Pinpoint the cell where the given text exists, returning its [X, Y] midpoint coordinate. 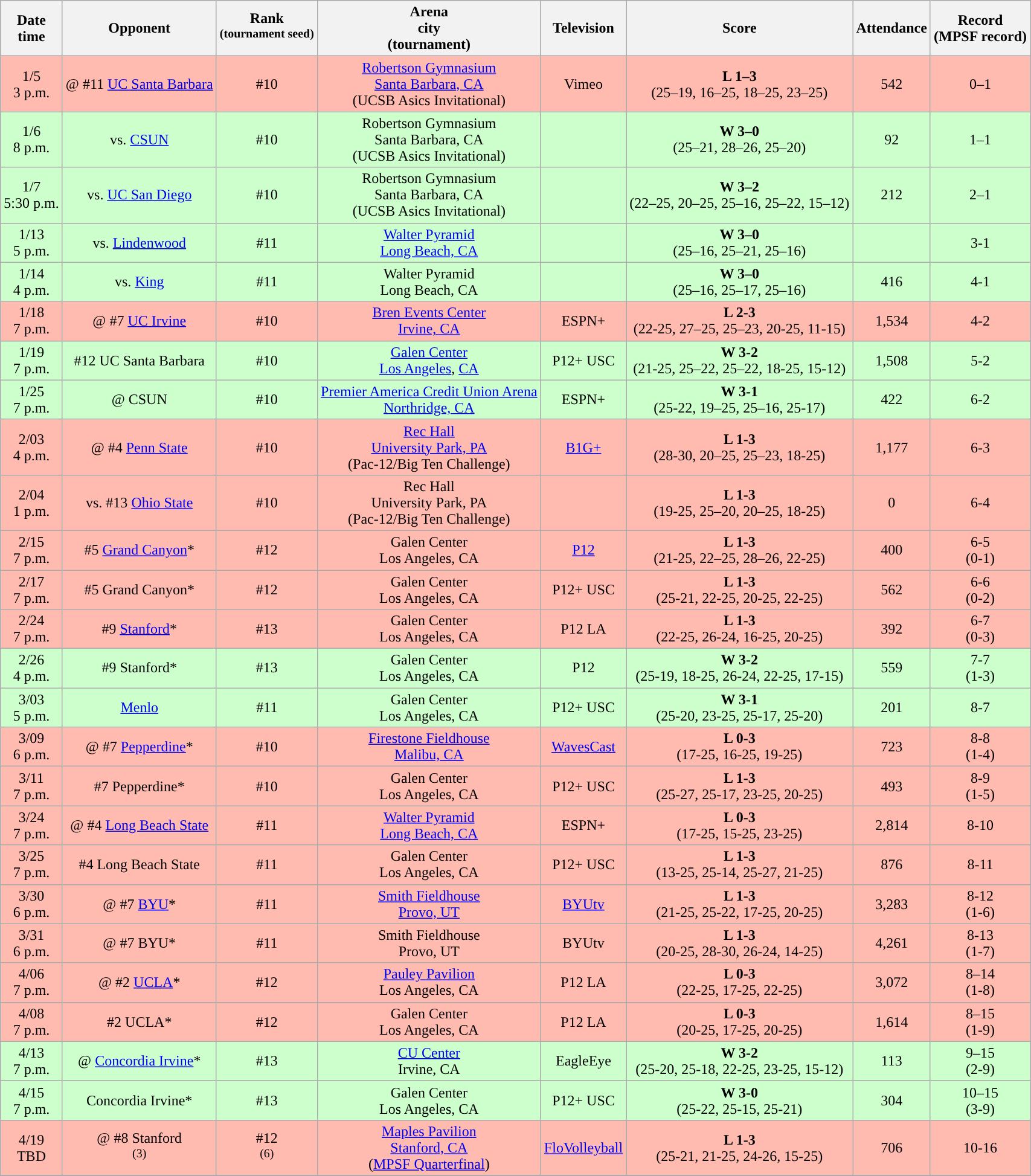
2/264 p.m. [31, 668]
2/177 p.m. [31, 590]
Opponent [139, 28]
1/257 p.m. [31, 400]
L 1-3(20-25, 28-30, 26-24, 14-25) [739, 943]
6-5(0-1) [980, 550]
2,814 [891, 825]
7-7(1-3) [980, 668]
W 3-1(25-20, 23-25, 25-17, 25-20) [739, 708]
Datetime [31, 28]
#2 UCLA* [139, 1022]
3-1 [980, 243]
6-4 [980, 503]
W 3-1(25-22, 19–25, 25–16, 25-17) [739, 400]
L 2-3(22-25, 27–25, 25–23, 20-25, 11-15) [739, 321]
1–1 [980, 140]
8-13(1-7) [980, 943]
2/157 p.m. [31, 550]
6-6(0-2) [980, 590]
2/041 p.m. [31, 503]
#7 Pepperdine* [139, 786]
W 3-2(25-20, 25-18, 22-25, 23-25, 15-12) [739, 1061]
vs. CSUN [139, 140]
vs. King [139, 281]
L 1-3(21-25, 22–25, 28–26, 22-25) [739, 550]
6-2 [980, 400]
Television [583, 28]
L 0-3(17-25, 15-25, 23-25) [739, 825]
CU CenterIrvine, CA [429, 1061]
1/68 p.m. [31, 140]
L 0-3(17-25, 16-25, 19-25) [739, 747]
B1G+ [583, 447]
L 1-3(25-27, 25-17, 23-25, 20-25) [739, 786]
@ #11 UC Santa Barbara [139, 84]
Concordia Irvine* [139, 1100]
201 [891, 708]
@ Concordia Irvine* [139, 1061]
4-1 [980, 281]
3/117 p.m. [31, 786]
#12(6) [267, 1148]
4/087 p.m. [31, 1022]
1/75:30 p.m. [31, 195]
562 [891, 590]
4/157 p.m. [31, 1100]
876 [891, 865]
@ #4 Penn State [139, 447]
723 [891, 747]
4/137 p.m. [31, 1061]
W 3–2(22–25, 20–25, 25–16, 25–22, 15–12) [739, 195]
4,261 [891, 943]
1/135 p.m. [31, 243]
6-3 [980, 447]
W 3-0(25-22, 25-15, 25-21) [739, 1100]
1,177 [891, 447]
8–14(1-8) [980, 982]
10–15(3-9) [980, 1100]
3,072 [891, 982]
1/187 p.m. [31, 321]
@ #7 Pepperdine* [139, 747]
8-8(1-4) [980, 747]
@ #2 UCLA* [139, 982]
L 1-3(25-21, 21-25, 24-26, 15-25) [739, 1148]
542 [891, 84]
W 3–0(25–16, 25–21, 25–16) [739, 243]
1,508 [891, 360]
EagleEye [583, 1061]
L 1-3(22-25, 26-24, 16-25, 20-25) [739, 629]
493 [891, 786]
4/067 p.m. [31, 982]
Bren Events CenterIrvine, CA [429, 321]
6-7(0-3) [980, 629]
1,614 [891, 1022]
Firestone FieldhouseMalibu, CA [429, 747]
Attendance [891, 28]
Arenacity(tournament) [429, 28]
4/19TBD [31, 1148]
W 3–0(25–16, 25–17, 25–16) [739, 281]
L 1-3(25-21, 22-25, 20-25, 22-25) [739, 590]
vs. #13 Ohio State [139, 503]
FloVolleyball [583, 1148]
706 [891, 1148]
Record(MPSF record) [980, 28]
0–1 [980, 84]
392 [891, 629]
L 1-3(28-30, 20–25, 25–23, 18-25) [739, 447]
10-16 [980, 1148]
L 1-3(13-25, 25-14, 25-27, 21-25) [739, 865]
Vimeo [583, 84]
5-2 [980, 360]
3/316 p.m. [31, 943]
1/197 p.m. [31, 360]
@ #8 Stanford(3) [139, 1148]
vs. Lindenwood [139, 243]
1/144 p.m. [31, 281]
Menlo [139, 708]
416 [891, 281]
#12 UC Santa Barbara [139, 360]
559 [891, 668]
Pauley PavilionLos Angeles, CA [429, 982]
L 0-3(22-25, 17-25, 22-25) [739, 982]
vs. UC San Diego [139, 195]
400 [891, 550]
2–1 [980, 195]
0 [891, 503]
Maples PavilionStanford, CA(MPSF Quarterfinal) [429, 1148]
1/53 p.m. [31, 84]
3,283 [891, 904]
3/257 p.m. [31, 865]
2/034 p.m. [31, 447]
8-9(1-5) [980, 786]
92 [891, 140]
#4 Long Beach State [139, 865]
9–15(2-9) [980, 1061]
L 0-3(20-25, 17-25, 20-25) [739, 1022]
L 1-3(21-25, 25-22, 17-25, 20-25) [739, 904]
@ #7 UC Irvine [139, 321]
304 [891, 1100]
W 3–0(25–21, 28–26, 25–20) [739, 140]
422 [891, 400]
212 [891, 195]
113 [891, 1061]
W 3-2(21-25, 25–22, 25–22, 18-25, 15-12) [739, 360]
3/247 p.m. [31, 825]
2/247 p.m. [31, 629]
4-2 [980, 321]
3/096 p.m. [31, 747]
WavesCast [583, 747]
@ CSUN [139, 400]
8-7 [980, 708]
L 1-3(19-25, 25–20, 20–25, 18-25) [739, 503]
1,534 [891, 321]
3/306 p.m. [31, 904]
3/035 p.m. [31, 708]
@ #4 Long Beach State [139, 825]
8–15(1-9) [980, 1022]
Premier America Credit Union ArenaNorthridge, CA [429, 400]
8-12(1-6) [980, 904]
8-10 [980, 825]
Score [739, 28]
8-11 [980, 865]
W 3-2(25-19, 18-25, 26-24, 22-25, 17-15) [739, 668]
L 1–3(25–19, 16–25, 18–25, 23–25) [739, 84]
Rank(tournament seed) [267, 28]
